Output the [X, Y] coordinate of the center of the cell containing the given text.  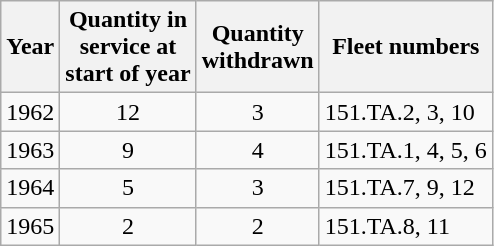
9 [128, 150]
12 [128, 112]
1962 [30, 112]
Quantity inservice atstart of year [128, 47]
4 [258, 150]
Fleet numbers [406, 47]
1964 [30, 188]
151.TA.1, 4, 5, 6 [406, 150]
151.TA.7, 9, 12 [406, 188]
Quantitywithdrawn [258, 47]
1963 [30, 150]
Year [30, 47]
5 [128, 188]
1965 [30, 226]
151.TA.2, 3, 10 [406, 112]
151.TA.8, 11 [406, 226]
